Scan for the cell matching the given text and deliver its (x, y) coordinate at center. 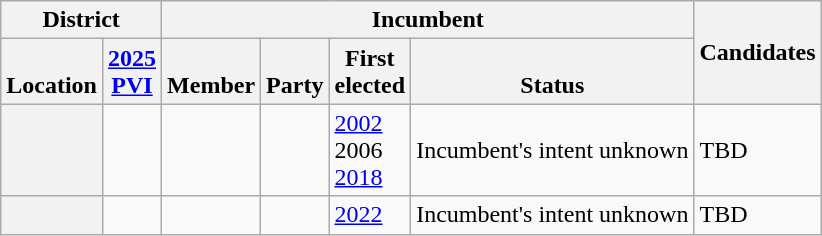
Location (52, 72)
Status (552, 72)
2025PVI (132, 72)
District (82, 20)
Incumbent (428, 20)
Member (212, 72)
2022 (370, 215)
Firstelected (370, 72)
Candidates (758, 52)
Party (295, 72)
2002 2006 2018 (370, 150)
